Determine the [x, y] coordinate at the center of the cell enclosing the given text.  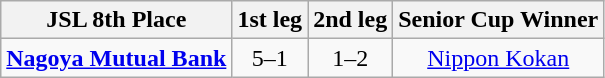
5–1 [270, 58]
1st leg [270, 20]
Nippon Kokan [498, 58]
1–2 [350, 58]
JSL 8th Place [116, 20]
Senior Cup Winner [498, 20]
2nd leg [350, 20]
Nagoya Mutual Bank [116, 58]
